Scan for the cell matching the given text and deliver its (X, Y) coordinate at center. 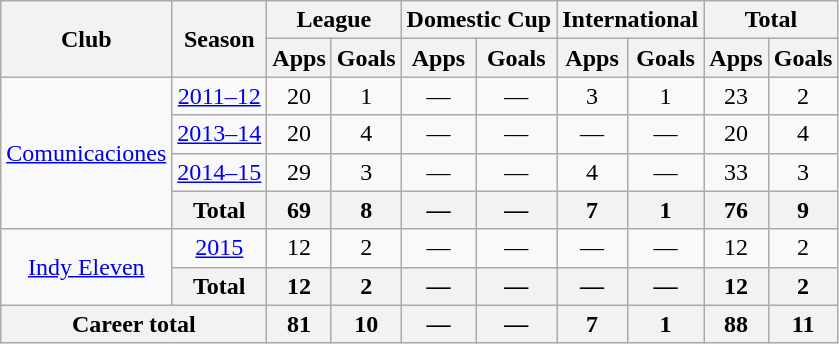
29 (299, 172)
Comunicaciones (86, 153)
33 (736, 172)
9 (803, 210)
2015 (220, 248)
69 (299, 210)
Season (220, 39)
Indy Eleven (86, 267)
23 (736, 96)
8 (366, 210)
Domestic Cup (479, 20)
Career total (134, 324)
88 (736, 324)
2011–12 (220, 96)
76 (736, 210)
10 (366, 324)
11 (803, 324)
Club (86, 39)
League (334, 20)
81 (299, 324)
2014–15 (220, 172)
2013–14 (220, 134)
International (630, 20)
